Locate the cell with the specified text and output its [x, y] center coordinate. 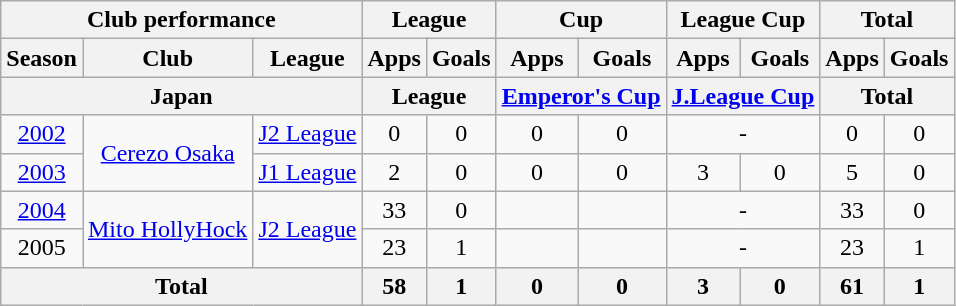
Japan [182, 96]
J1 League [308, 172]
2002 [42, 134]
Season [42, 58]
2 [394, 172]
2004 [42, 210]
2005 [42, 248]
61 [852, 286]
Club performance [182, 20]
Cup [581, 20]
Mito HollyHock [167, 229]
58 [394, 286]
2003 [42, 172]
J.League Cup [743, 96]
Club [167, 58]
League Cup [743, 20]
Cerezo Osaka [167, 153]
Emperor's Cup [581, 96]
5 [852, 172]
